From the cell containing the given text, extract its center point as [x, y] coordinate. 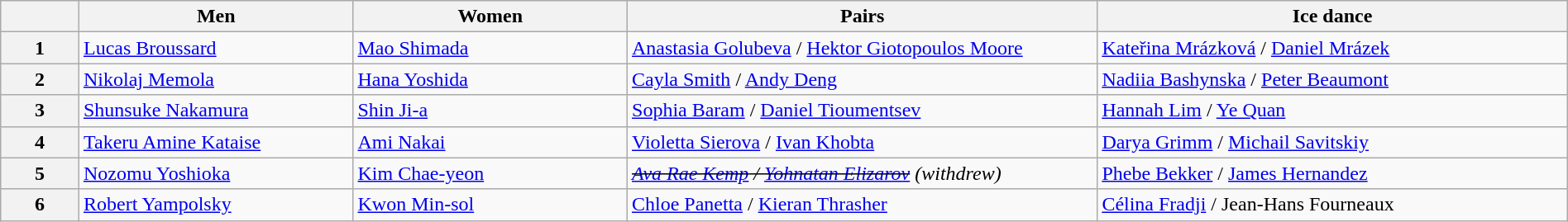
Anastasia Golubeva / Hektor Giotopoulos Moore [863, 48]
Men [216, 17]
Nozomu Yoshioka [216, 173]
5 [40, 173]
3 [40, 111]
Kwon Min-sol [490, 205]
Ice dance [1332, 17]
Sophia Baram / Daniel Tioumentsev [863, 111]
Kateřina Mrázková / Daniel Mrázek [1332, 48]
Shin Ji-a [490, 111]
Chloe Panetta / Kieran Thrasher [863, 205]
Violetta Sierova / Ivan Khobta [863, 142]
1 [40, 48]
Nikolaj Memola [216, 79]
2 [40, 79]
Hana Yoshida [490, 79]
4 [40, 142]
Darya Grimm / Michail Savitskiy [1332, 142]
Pairs [863, 17]
Kim Chae-yeon [490, 173]
6 [40, 205]
Hannah Lim / Ye Quan [1332, 111]
Cayla Smith / Andy Deng [863, 79]
Robert Yampolsky [216, 205]
Takeru Amine Kataise [216, 142]
Lucas Broussard [216, 48]
Shunsuke Nakamura [216, 111]
Nadiia Bashynska / Peter Beaumont [1332, 79]
Mao Shimada [490, 48]
Ami Nakai [490, 142]
Women [490, 17]
Ava Rae Kemp / Yohnatan Elizarov (withdrew) [863, 173]
Phebe Bekker / James Hernandez [1332, 173]
Célina Fradji / Jean-Hans Fourneaux [1332, 205]
